Capture the cell that displays the provided text and extract its [x, y] central coordinate. 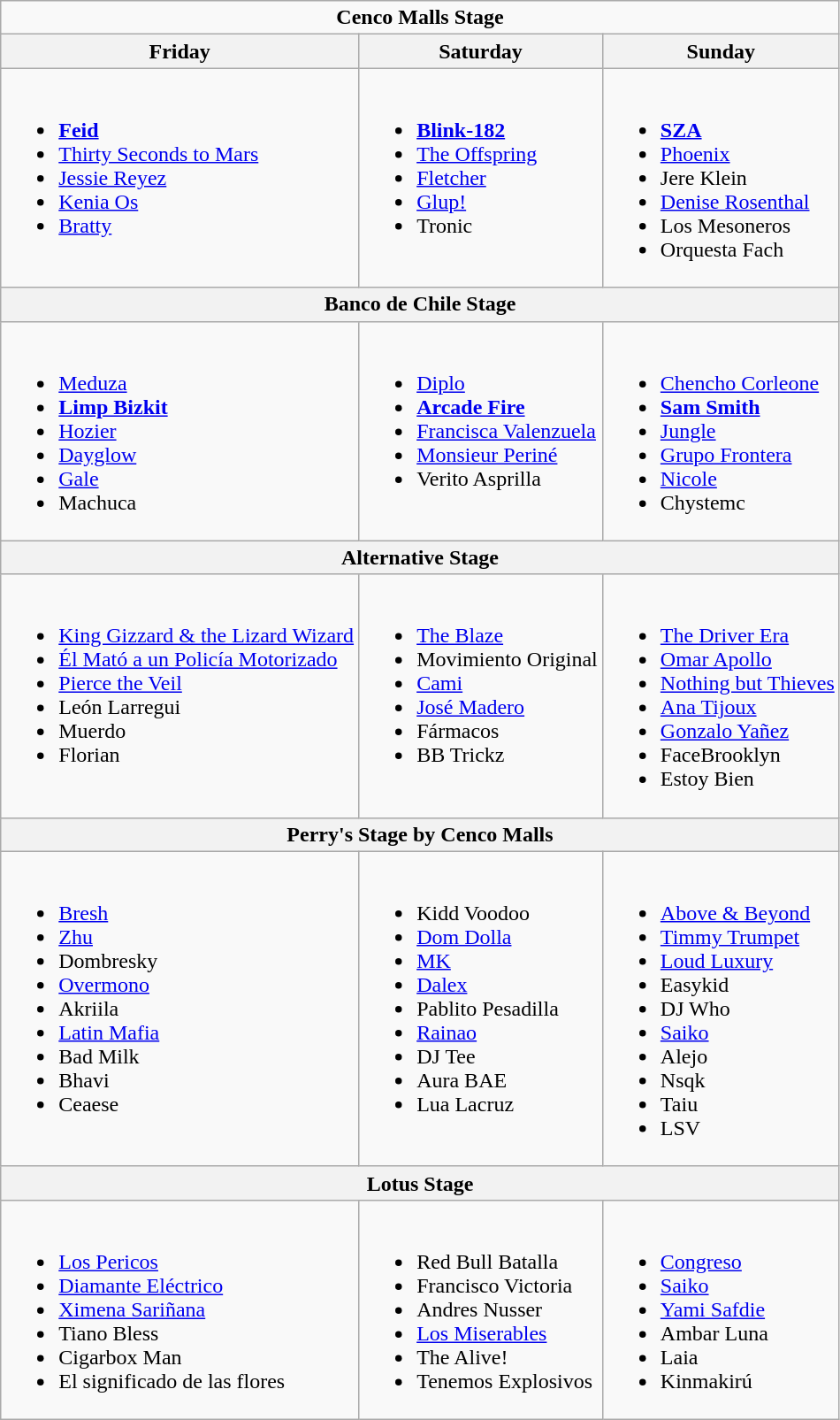
Blink-182The OffspringFletcherGlup!Tronic [481, 178]
Friday [180, 51]
King Gizzard & the Lizard WizardÉl Mató a un Policía MotorizadoPierce the VeilLeón LarreguiMuerdoFlorian [180, 695]
DiploArcade FireFrancisca ValenzuelaMonsieur PerinéVerito Asprilla [481, 431]
Alternative Stage [421, 557]
The Driver EraOmar ApolloNothing but ThievesAna TijouxGonzalo YañezFaceBrooklynEstoy Bien [721, 695]
Sunday [721, 51]
Cenco Malls Stage [421, 18]
Lotus Stage [421, 1183]
Perry's Stage by Cenco Malls [421, 834]
Red Bull BatallaFrancisco VictoriaAndres NusserLos MiserablesThe Alive!Tenemos Explosivos [481, 1309]
MeduzaLimp BizkitHozierDayglowGaleMachuca [180, 431]
Saturday [481, 51]
Kidd VoodooDom DollaMKDalexPablito PesadillaRainaoDJ TeeAura BAELua Lacruz [481, 1009]
Los PericosDiamante EléctricoXimena SariñanaTiano BlessCigarbox ManEl significado de las flores [180, 1309]
SZAPhoenixJere KleinDenise RosenthalLos MesonerosOrquesta Fach [721, 178]
Chencho CorleoneSam SmithJungleGrupo FronteraNicoleChystemc [721, 431]
CongresoSaikoYami SafdieAmbar LunaLaiaKinmakirú [721, 1309]
Banco de Chile Stage [421, 304]
Above & BeyondTimmy TrumpetLoud LuxuryEasykidDJ WhoSaikoAlejoNsqkTaiuLSV [721, 1009]
BreshZhuDombreskyOvermonoAkriilaLatin MafiaBad MilkBhaviCeaese [180, 1009]
FeidThirty Seconds to MarsJessie ReyezKenia OsBratty [180, 178]
The BlazeMovimiento OriginalCamiJosé MaderoFármacosBB Trickz [481, 695]
